Find where the given text appears and provide that cell's center as [x, y] coordinate. 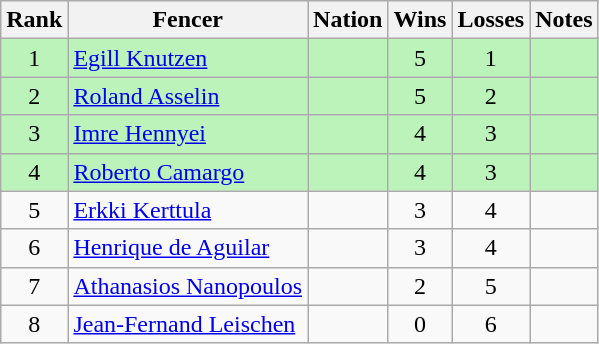
8 [34, 324]
Losses [491, 20]
Notes [564, 20]
Wins [420, 20]
Athanasios Nanopoulos [188, 286]
Erkki Kerttula [188, 210]
7 [34, 286]
Roberto Camargo [188, 172]
0 [420, 324]
Egill Knutzen [188, 58]
Fencer [188, 20]
Imre Hennyei [188, 134]
Nation [348, 20]
Henrique de Aguilar [188, 248]
Jean-Fernand Leischen [188, 324]
Roland Asselin [188, 96]
Rank [34, 20]
